Capture the cell that displays the provided text and extract its [X, Y] central coordinate. 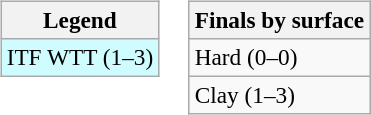
Hard (0–0) [279, 57]
Legend [80, 20]
Finals by surface [279, 20]
ITF WTT (1–3) [80, 57]
Clay (1–3) [279, 95]
